Provide the [x, y] coordinate of the cell's center where the given text is located.  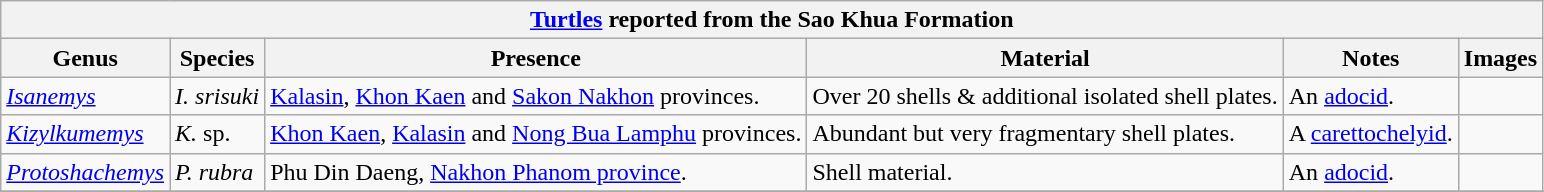
P. rubra [218, 172]
A carettochelyid. [1370, 134]
Protoshachemys [86, 172]
Kizylkumemys [86, 134]
I. srisuki [218, 96]
Over 20 shells & additional isolated shell plates. [1045, 96]
Turtles reported from the Sao Khua Formation [772, 20]
Phu Din Daeng, Nakhon Phanom province. [536, 172]
K. sp. [218, 134]
Khon Kaen, Kalasin and Nong Bua Lamphu provinces. [536, 134]
Isanemys [86, 96]
Presence [536, 58]
Notes [1370, 58]
Species [218, 58]
Kalasin, Khon Kaen and Sakon Nakhon provinces. [536, 96]
Material [1045, 58]
Images [1500, 58]
Genus [86, 58]
Abundant but very fragmentary shell plates. [1045, 134]
Shell material. [1045, 172]
